Search for the cell housing the specified text and yield its [X, Y] center coordinate. 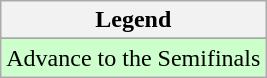
Advance to the Semifinals [134, 58]
Legend [134, 20]
